Find where the given text appears and provide that cell's center as [x, y] coordinate. 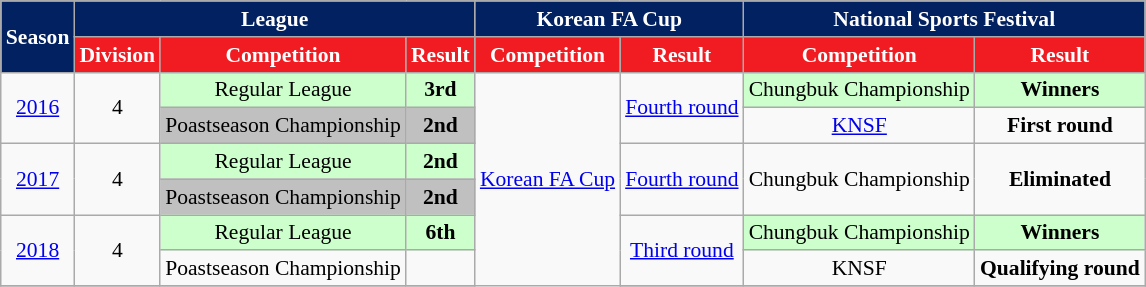
Third round [682, 250]
2016 [38, 108]
2018 [38, 250]
League [274, 19]
2017 [38, 180]
Season [38, 36]
National Sports Festival [944, 19]
First round [1060, 126]
Qualifying round [1060, 269]
6th [440, 233]
3rd [440, 90]
Eliminated [1060, 180]
Division [117, 55]
